Provide the (X, Y) coordinate of the cell's center where the given text is located.  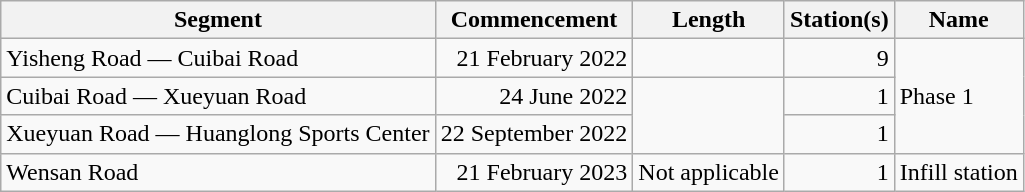
Not applicable (709, 172)
21 February 2023 (534, 172)
24 June 2022 (534, 96)
21 February 2022 (534, 58)
Segment (218, 20)
Name (958, 20)
Yisheng Road — Cuibai Road (218, 58)
Wensan Road (218, 172)
Xueyuan Road — Huanglong Sports Center (218, 134)
Commencement (534, 20)
Station(s) (839, 20)
Length (709, 20)
Phase 1 (958, 96)
Cuibai Road — Xueyuan Road (218, 96)
9 (839, 58)
22 September 2022 (534, 134)
Infill station (958, 172)
